Determine the (X, Y) coordinate at the center of the cell enclosing the given text.  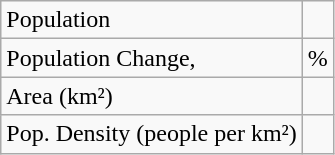
% (318, 58)
Population Change, (152, 58)
Area (km²) (152, 96)
Population (152, 20)
Pop. Density (people per km²) (152, 134)
